Output the [X, Y] coordinate of the center of the cell containing the given text.  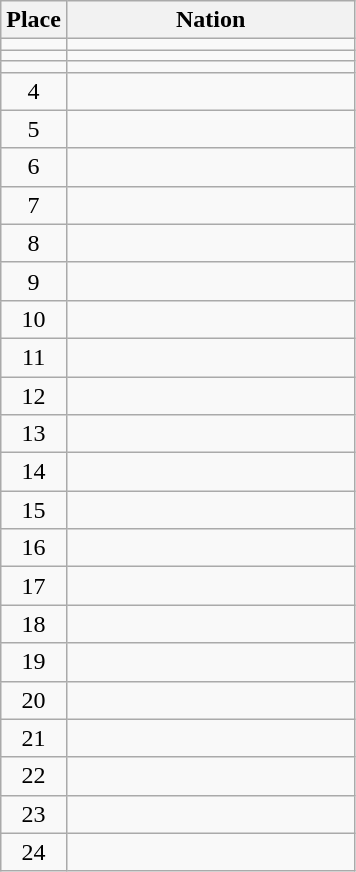
22 [34, 776]
19 [34, 662]
5 [34, 129]
12 [34, 395]
16 [34, 548]
9 [34, 281]
10 [34, 319]
13 [34, 434]
24 [34, 852]
Nation [210, 20]
20 [34, 700]
11 [34, 357]
23 [34, 814]
6 [34, 167]
15 [34, 510]
4 [34, 91]
18 [34, 624]
7 [34, 205]
17 [34, 586]
21 [34, 738]
Place [34, 20]
8 [34, 243]
14 [34, 472]
